Return the (x, y) coordinate for the center point of the cell that contains the specified text.  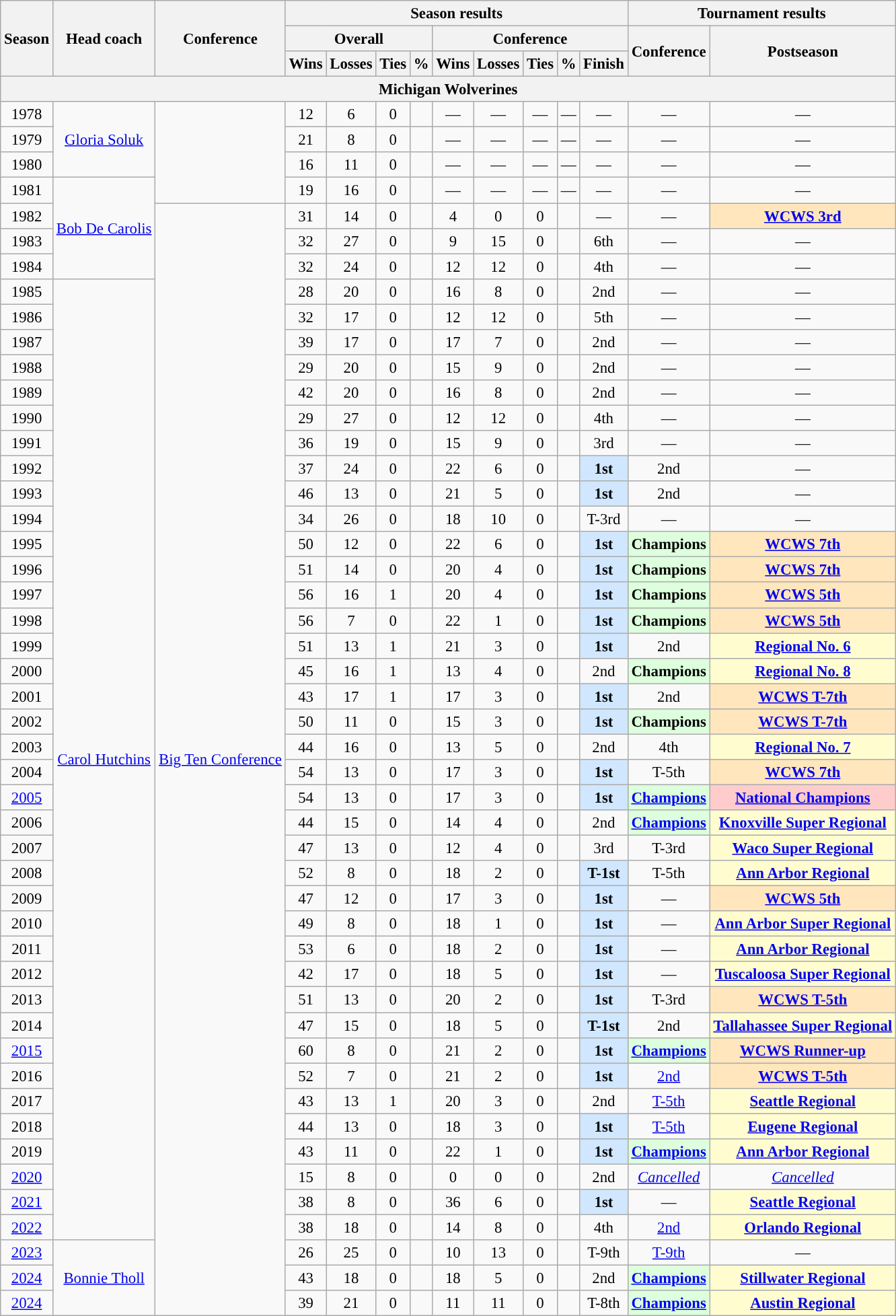
Tuscaloosa Super Regional (802, 975)
60 (305, 1050)
Gloria Soluk (104, 140)
46 (305, 494)
Postseason (802, 51)
Austin Regional (802, 1303)
Stillwater Regional (802, 1278)
Regional No. 8 (802, 671)
2013 (27, 1000)
Eugene Regional (802, 1126)
National Champions (802, 797)
Knoxville Super Regional (802, 823)
2001 (27, 696)
WCWS 3rd (802, 216)
1983 (27, 241)
Big Ten Conference (221, 760)
2010 (27, 924)
37 (305, 469)
1985 (27, 291)
1990 (27, 418)
28 (305, 291)
2014 (27, 1025)
1997 (27, 595)
Overall (359, 39)
2022 (27, 1227)
1979 (27, 140)
2000 (27, 671)
1999 (27, 646)
Bob De Carolis (104, 228)
Regional No. 7 (802, 747)
2020 (27, 1177)
1978 (27, 114)
1981 (27, 190)
Tallahassee Super Regional (802, 1025)
1987 (27, 342)
45 (305, 671)
1980 (27, 165)
Michigan Wolverines (448, 89)
1992 (27, 469)
2023 (27, 1253)
2017 (27, 1101)
2015 (27, 1050)
Carol Hutchins (104, 759)
2006 (27, 823)
1991 (27, 443)
WCWS Runner-up (802, 1050)
2009 (27, 899)
1984 (27, 266)
Season (27, 39)
Waco Super Regional (802, 848)
2019 (27, 1152)
25 (351, 1253)
1988 (27, 367)
5th (604, 317)
49 (305, 924)
Regional No. 6 (802, 646)
1998 (27, 620)
2008 (27, 873)
2004 (27, 772)
2011 (27, 949)
Bonnie Tholl (104, 1278)
Head coach (104, 39)
31 (305, 216)
2007 (27, 848)
2016 (27, 1076)
Orlando Regional (802, 1227)
1986 (27, 317)
34 (305, 519)
T-8th (604, 1303)
Finish (604, 64)
53 (305, 949)
1996 (27, 570)
1995 (27, 544)
2005 (27, 797)
Season results (456, 13)
Tournament results (761, 13)
2002 (27, 722)
2021 (27, 1202)
1993 (27, 494)
1982 (27, 216)
Ann Arbor Super Regional (802, 924)
1994 (27, 519)
2003 (27, 747)
1989 (27, 393)
2018 (27, 1126)
2012 (27, 975)
6th (604, 241)
